Capture the cell that displays the provided text and extract its (X, Y) central coordinate. 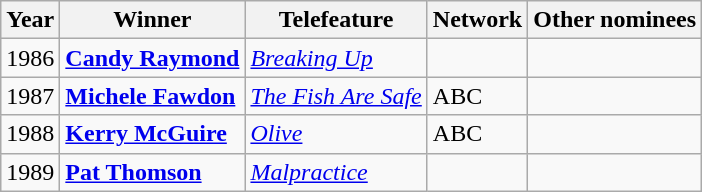
1988 (30, 134)
1986 (30, 58)
The Fish Are Safe (336, 96)
Pat Thomson (152, 172)
Kerry McGuire (152, 134)
Malpractice (336, 172)
Network (477, 20)
Olive (336, 134)
1987 (30, 96)
Year (30, 20)
Telefeature (336, 20)
Other nominees (615, 20)
Winner (152, 20)
Michele Fawdon (152, 96)
Candy Raymond (152, 58)
Breaking Up (336, 58)
1989 (30, 172)
